Return the (X, Y) coordinate for the center point of the cell that contains the specified text.  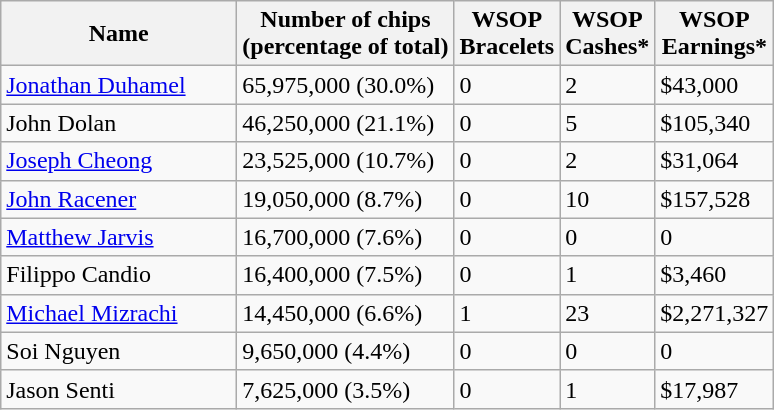
23 (608, 313)
$105,340 (714, 123)
5 (608, 123)
$2,271,327 (714, 313)
46,250,000 (21.1%) (346, 123)
John Dolan (119, 123)
Michael Mizrachi (119, 313)
Filippo Candio (119, 275)
Jason Senti (119, 389)
WSOPCashes* (608, 34)
16,700,000 (7.6%) (346, 237)
$17,987 (714, 389)
65,975,000 (30.0%) (346, 85)
Joseph Cheong (119, 161)
10 (608, 199)
Jonathan Duhamel (119, 85)
19,050,000 (8.7%) (346, 199)
Soi Nguyen (119, 351)
John Racener (119, 199)
WSOPEarnings* (714, 34)
$43,000 (714, 85)
Number of chips(percentage of total) (346, 34)
WSOPBracelets (507, 34)
$31,064 (714, 161)
23,525,000 (10.7%) (346, 161)
$157,528 (714, 199)
7,625,000 (3.5%) (346, 389)
Matthew Jarvis (119, 237)
Name (119, 34)
9,650,000 (4.4%) (346, 351)
14,450,000 (6.6%) (346, 313)
16,400,000 (7.5%) (346, 275)
$3,460 (714, 275)
